Extract the [x, y] coordinate from the center of the cell holding the provided text.  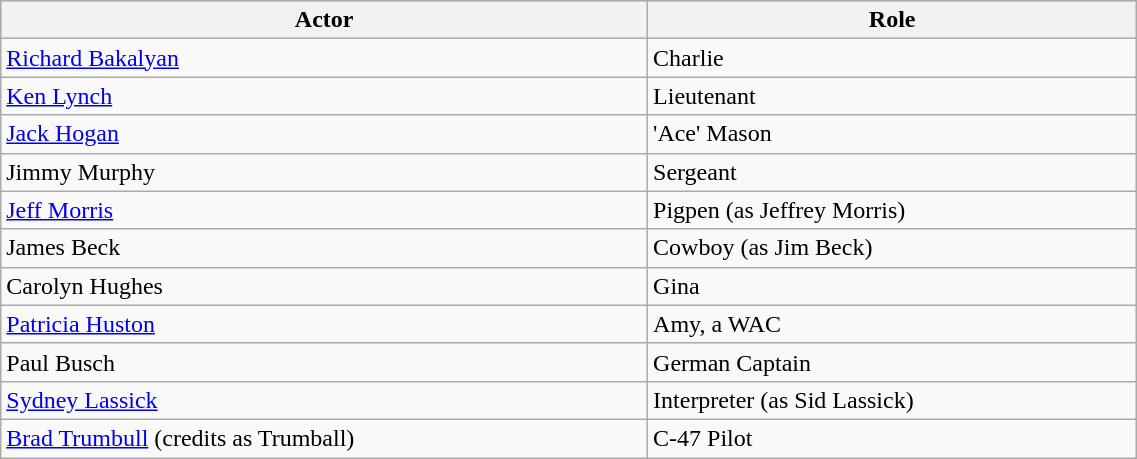
Pigpen (as Jeffrey Morris) [892, 210]
Jimmy Murphy [324, 172]
Carolyn Hughes [324, 286]
Brad Trumbull (credits as Trumball) [324, 438]
Jack Hogan [324, 134]
James Beck [324, 248]
Role [892, 20]
Jeff Morris [324, 210]
Charlie [892, 58]
German Captain [892, 362]
Interpreter (as Sid Lassick) [892, 400]
'Ace' Mason [892, 134]
Lieutenant [892, 96]
Sydney Lassick [324, 400]
Richard Bakalyan [324, 58]
C-47 Pilot [892, 438]
Gina [892, 286]
Sergeant [892, 172]
Actor [324, 20]
Cowboy (as Jim Beck) [892, 248]
Ken Lynch [324, 96]
Paul Busch [324, 362]
Patricia Huston [324, 324]
Amy, a WAC [892, 324]
